Scan for the cell matching the given text and deliver its (X, Y) coordinate at center. 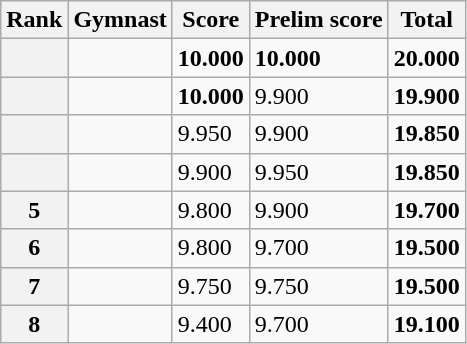
20.000 (426, 58)
Score (210, 20)
19.900 (426, 96)
Gymnast (120, 20)
19.700 (426, 210)
8 (34, 324)
5 (34, 210)
Total (426, 20)
9.400 (210, 324)
Prelim score (318, 20)
7 (34, 286)
19.100 (426, 324)
Rank (34, 20)
6 (34, 248)
